Capture the cell that displays the provided text and extract its (x, y) central coordinate. 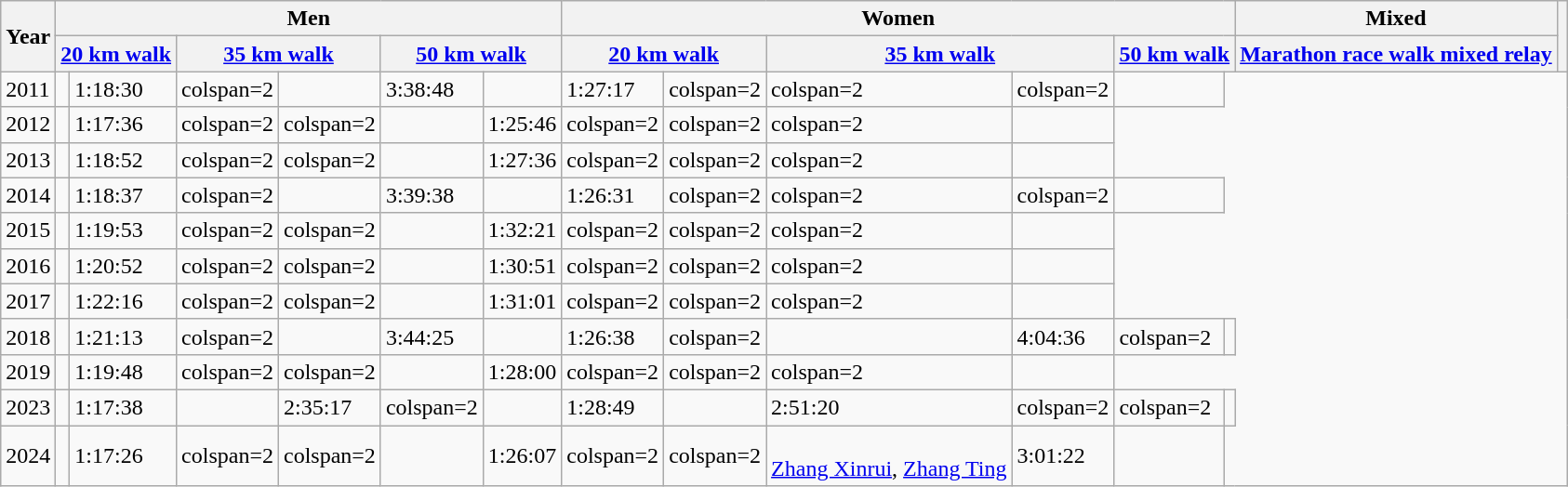
1:18:30 (123, 89)
4:04:36 (1063, 336)
1:30:51 (522, 266)
1:28:00 (522, 372)
2019 (28, 372)
Zhang Xinrui, Zhang Ting (889, 455)
1:21:13 (123, 336)
3:01:22 (1063, 455)
1:26:31 (613, 195)
1:19:48 (123, 372)
2023 (28, 407)
1:18:52 (123, 160)
Mixed (1397, 19)
2011 (28, 89)
1:17:26 (123, 455)
1:26:38 (613, 336)
Women (898, 19)
1:22:16 (123, 301)
2012 (28, 125)
1:27:36 (522, 160)
2014 (28, 195)
1:32:21 (522, 230)
2017 (28, 301)
1:27:17 (613, 89)
2:51:20 (889, 407)
1:17:36 (123, 125)
2015 (28, 230)
1:31:01 (522, 301)
Marathon race walk mixed relay (1397, 54)
2016 (28, 266)
3:39:38 (432, 195)
2024 (28, 455)
1:26:07 (522, 455)
1:25:46 (522, 125)
1:18:37 (123, 195)
1:19:53 (123, 230)
3:44:25 (432, 336)
1:28:49 (613, 407)
1:20:52 (123, 266)
Year (28, 36)
1:17:38 (123, 407)
2:35:17 (329, 407)
3:38:48 (432, 89)
Men (309, 19)
2013 (28, 160)
2018 (28, 336)
